Detect which cell encompasses the target text, then output its [X, Y] center coordinate. 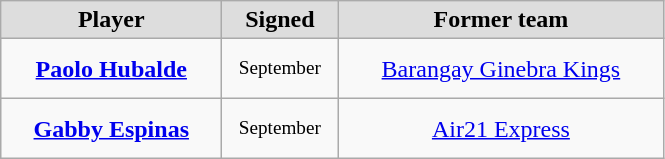
Gabby Espinas [112, 129]
Player [112, 20]
Former team [501, 20]
Barangay Ginebra Kings [501, 69]
Signed [280, 20]
Air21 Express [501, 129]
Paolo Hubalde [112, 69]
